Return (X, Y) of the center of cell containing provided text 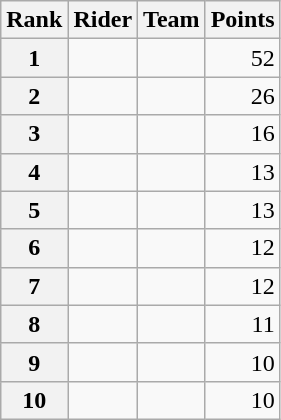
8 (34, 324)
26 (242, 96)
1 (34, 58)
Points (242, 20)
5 (34, 210)
6 (34, 248)
4 (34, 172)
Rider (103, 20)
Rank (34, 20)
2 (34, 96)
11 (242, 324)
3 (34, 134)
52 (242, 58)
16 (242, 134)
Team (172, 20)
9 (34, 362)
7 (34, 286)
